Return the [x, y] coordinate for the center point of the cell that contains the specified text.  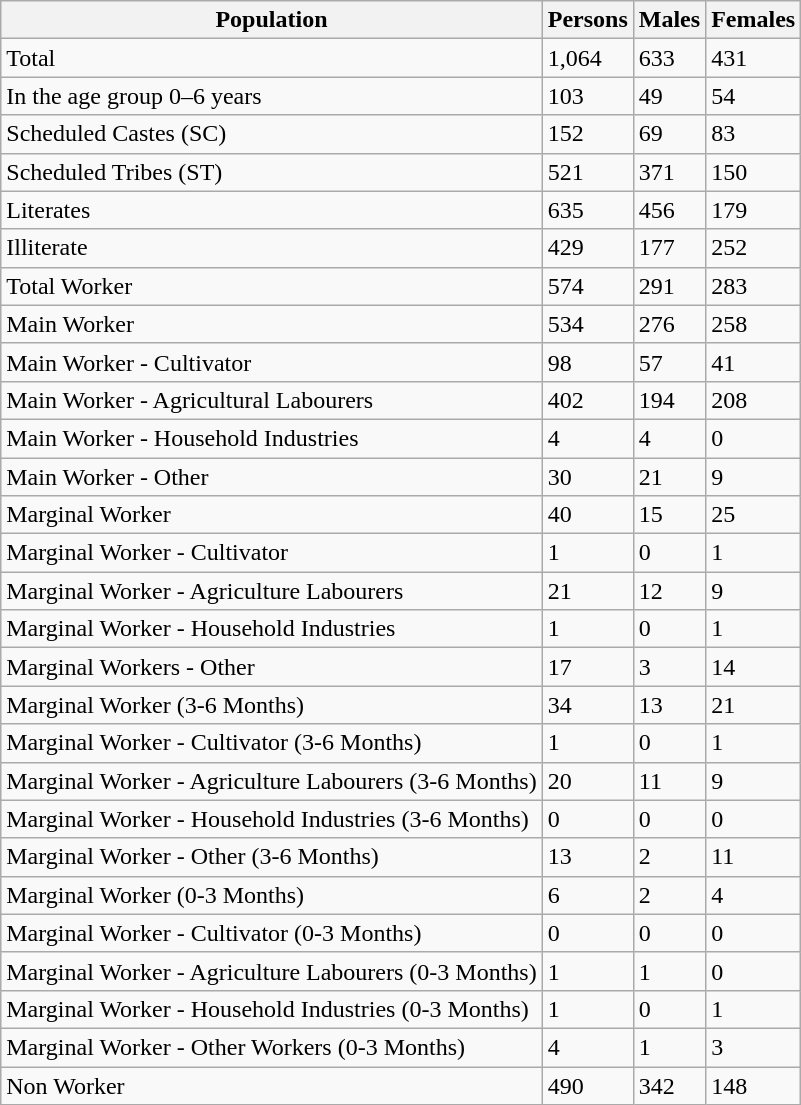
258 [754, 324]
69 [669, 134]
150 [754, 172]
Total [272, 58]
41 [754, 362]
208 [754, 400]
30 [588, 477]
1,064 [588, 58]
Marginal Worker - Other (3-6 Months) [272, 857]
57 [669, 362]
Persons [588, 20]
103 [588, 96]
Main Worker - Other [272, 477]
152 [588, 134]
Literates [272, 210]
17 [588, 667]
Total Worker [272, 286]
431 [754, 58]
Main Worker - Cultivator [272, 362]
Marginal Worker - Household Industries (0-3 Months) [272, 1009]
Marginal Worker - Household Industries [272, 629]
148 [754, 1085]
Marginal Worker - Agriculture Labourers (0-3 Months) [272, 971]
Scheduled Castes (SC) [272, 134]
Marginal Worker (3-6 Months) [272, 705]
194 [669, 400]
633 [669, 58]
15 [669, 515]
456 [669, 210]
291 [669, 286]
Scheduled Tribes (ST) [272, 172]
Illiterate [272, 248]
Marginal Worker - Agriculture Labourers (3-6 Months) [272, 781]
342 [669, 1085]
534 [588, 324]
6 [588, 895]
276 [669, 324]
34 [588, 705]
521 [588, 172]
Females [754, 20]
Marginal Worker - Other Workers (0-3 Months) [272, 1047]
Population [272, 20]
12 [669, 591]
635 [588, 210]
Marginal Worker [272, 515]
371 [669, 172]
490 [588, 1085]
20 [588, 781]
574 [588, 286]
54 [754, 96]
In the age group 0–6 years [272, 96]
Marginal Worker - Cultivator (3-6 Months) [272, 743]
Non Worker [272, 1085]
402 [588, 400]
Marginal Worker - Household Industries (3-6 Months) [272, 819]
49 [669, 96]
429 [588, 248]
Main Worker [272, 324]
Marginal Worker - Agriculture Labourers [272, 591]
98 [588, 362]
177 [669, 248]
83 [754, 134]
Marginal Worker (0-3 Months) [272, 895]
252 [754, 248]
40 [588, 515]
Marginal Worker - Cultivator (0-3 Months) [272, 933]
Marginal Workers - Other [272, 667]
179 [754, 210]
Main Worker - Household Industries [272, 438]
Main Worker - Agricultural Labourers [272, 400]
14 [754, 667]
Males [669, 20]
25 [754, 515]
283 [754, 286]
Marginal Worker - Cultivator [272, 553]
